Pinpoint the cell where the given text exists, returning its [X, Y] midpoint coordinate. 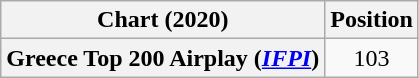
Chart (2020) [163, 20]
Greece Top 200 Airplay (IFPI) [163, 58]
Position [372, 20]
103 [372, 58]
